Capture the cell that displays the provided text and extract its [X, Y] central coordinate. 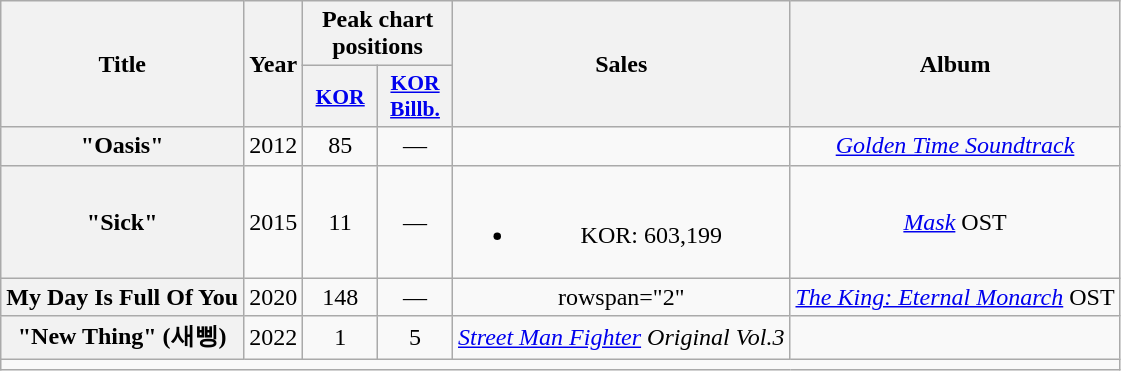
85 [340, 146]
2020 [274, 297]
Album [955, 64]
KORBillb. [416, 96]
2022 [274, 338]
KOR: 603,199 [620, 222]
Mask OST [955, 222]
Sales [620, 64]
rowspan="2" [620, 297]
Golden Time Soundtrack [955, 146]
11 [340, 222]
5 [416, 338]
"Sick" [122, 222]
1 [340, 338]
My Day Is Full Of You [122, 297]
"Oasis" [122, 146]
2012 [274, 146]
2015 [274, 222]
Street Man Fighter Original Vol.3 [620, 338]
Title [122, 64]
Peak chart positions [378, 34]
The King: Eternal Monarch OST [955, 297]
KOR [340, 96]
Year [274, 64]
148 [340, 297]
"New Thing" (새삥) [122, 338]
